Return the (x, y) coordinate for the center point of the cell that contains the specified text.  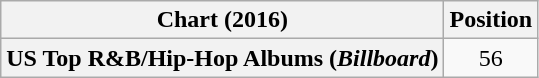
Chart (2016) (222, 20)
US Top R&B/Hip-Hop Albums (Billboard) (222, 58)
Position (491, 20)
56 (491, 58)
